Locate the cell with the specified text and output its (x, y) center coordinate. 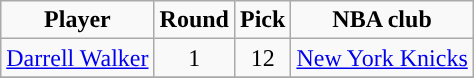
1 (194, 58)
Player (78, 20)
New York Knicks (382, 58)
Pick (262, 20)
12 (262, 58)
Darrell Walker (78, 58)
Round (194, 20)
NBA club (382, 20)
